Output the [x, y] coordinate of the center of the cell containing the given text.  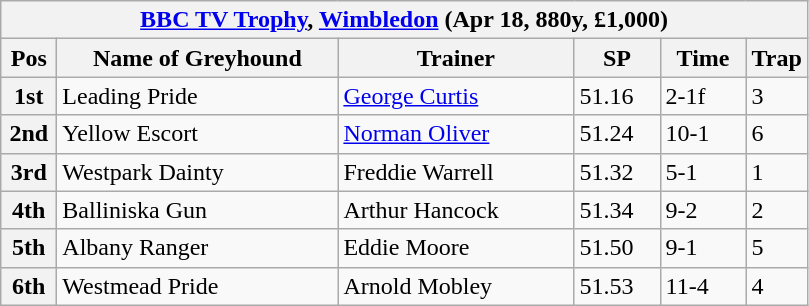
2 [776, 210]
Norman Oliver [456, 134]
Trainer [456, 58]
Westpark Dainty [198, 172]
6 [776, 134]
Leading Pride [198, 96]
51.34 [617, 210]
4 [776, 286]
6th [29, 286]
Name of Greyhound [198, 58]
5-1 [703, 172]
11-4 [703, 286]
51.16 [617, 96]
1 [776, 172]
5th [29, 248]
2-1f [703, 96]
Time [703, 58]
BBC TV Trophy, Wimbledon (Apr 18, 880y, £1,000) [404, 20]
9-2 [703, 210]
Arthur Hancock [456, 210]
4th [29, 210]
2nd [29, 134]
Arnold Mobley [456, 286]
Balliniska Gun [198, 210]
10-1 [703, 134]
Freddie Warrell [456, 172]
3 [776, 96]
51.50 [617, 248]
3rd [29, 172]
Yellow Escort [198, 134]
Trap [776, 58]
9-1 [703, 248]
Albany Ranger [198, 248]
SP [617, 58]
1st [29, 96]
51.53 [617, 286]
George Curtis [456, 96]
5 [776, 248]
51.32 [617, 172]
Pos [29, 58]
51.24 [617, 134]
Westmead Pride [198, 286]
Eddie Moore [456, 248]
